Detect which cell encompasses the target text, then output its [x, y] center coordinate. 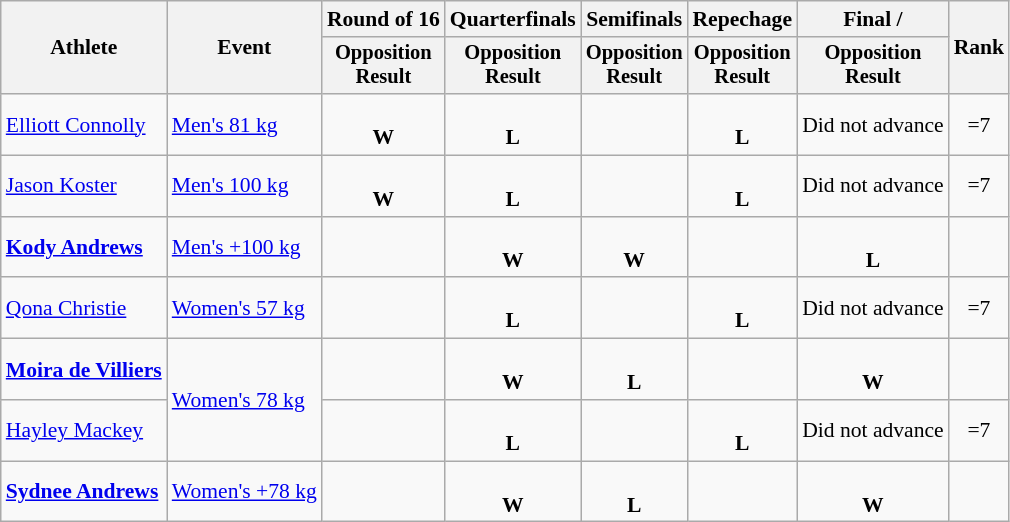
Moira de Villiers [84, 370]
Hayley Mackey [84, 430]
Kody Andrews [84, 248]
Final / [873, 19]
Sydnee Andrews [84, 492]
Qona Christie [84, 308]
Repechage [742, 19]
Semifinals [634, 19]
Men's +100 kg [244, 248]
Women's 78 kg [244, 400]
Women's 57 kg [244, 308]
Round of 16 [384, 19]
Quarterfinals [513, 19]
Athlete [84, 48]
Women's +78 kg [244, 492]
Jason Koster [84, 186]
Elliott Connolly [84, 124]
Men's 81 kg [244, 124]
Event [244, 48]
Rank [980, 48]
Men's 100 kg [244, 186]
